Output the [X, Y] coordinate of the center of the cell containing the given text.  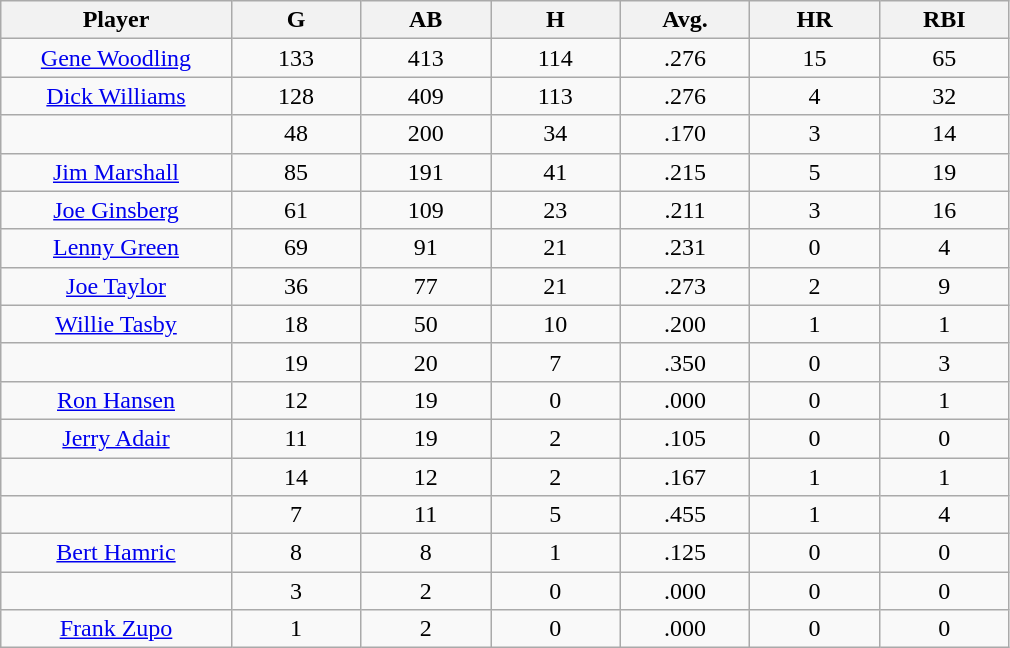
.231 [685, 248]
69 [296, 248]
113 [555, 96]
.200 [685, 324]
H [555, 20]
.167 [685, 477]
HR [815, 20]
128 [296, 96]
34 [555, 134]
191 [426, 172]
41 [555, 172]
18 [296, 324]
23 [555, 210]
Jim Marshall [116, 172]
Player [116, 20]
.211 [685, 210]
Jerry Adair [116, 438]
109 [426, 210]
50 [426, 324]
Avg. [685, 20]
114 [555, 58]
.455 [685, 515]
Ron Hansen [116, 400]
32 [944, 96]
15 [815, 58]
16 [944, 210]
85 [296, 172]
200 [426, 134]
Willie Tasby [116, 324]
.125 [685, 553]
AB [426, 20]
.105 [685, 438]
RBI [944, 20]
Dick Williams [116, 96]
20 [426, 362]
Bert Hamric [116, 553]
.273 [685, 286]
413 [426, 58]
91 [426, 248]
9 [944, 286]
Lenny Green [116, 248]
Frank Zupo [116, 629]
Joe Ginsberg [116, 210]
.215 [685, 172]
48 [296, 134]
G [296, 20]
36 [296, 286]
77 [426, 286]
61 [296, 210]
65 [944, 58]
Joe Taylor [116, 286]
409 [426, 96]
.350 [685, 362]
.170 [685, 134]
133 [296, 58]
Gene Woodling [116, 58]
10 [555, 324]
